Pinpoint the cell where the given text exists, returning its [x, y] midpoint coordinate. 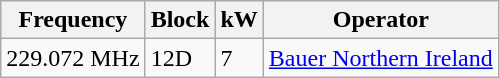
Bauer Northern Ireland [380, 58]
kW [239, 20]
Block [180, 20]
Frequency [73, 20]
229.072 MHz [73, 58]
Operator [380, 20]
12D [180, 58]
7 [239, 58]
